Extract the [X, Y] coordinate from the center of the cell holding the provided text.  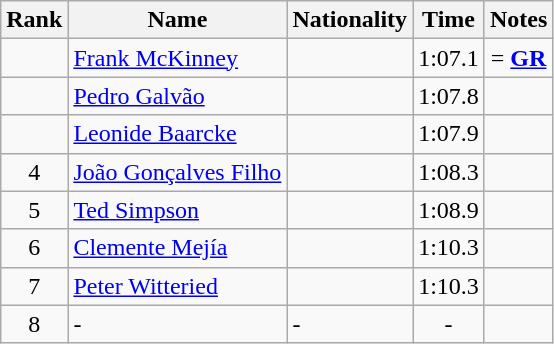
= GR [518, 58]
1:08.3 [449, 172]
1:07.8 [449, 96]
Clemente Mejía [178, 248]
João Gonçalves Filho [178, 172]
Peter Witteried [178, 286]
Ted Simpson [178, 210]
8 [34, 324]
1:07.1 [449, 58]
Time [449, 20]
1:07.9 [449, 134]
Nationality [350, 20]
Frank McKinney [178, 58]
4 [34, 172]
Rank [34, 20]
7 [34, 286]
1:08.9 [449, 210]
Name [178, 20]
Leonide Baarcke [178, 134]
6 [34, 248]
5 [34, 210]
Pedro Galvão [178, 96]
Notes [518, 20]
